Return [x, y] of the center of cell containing provided text 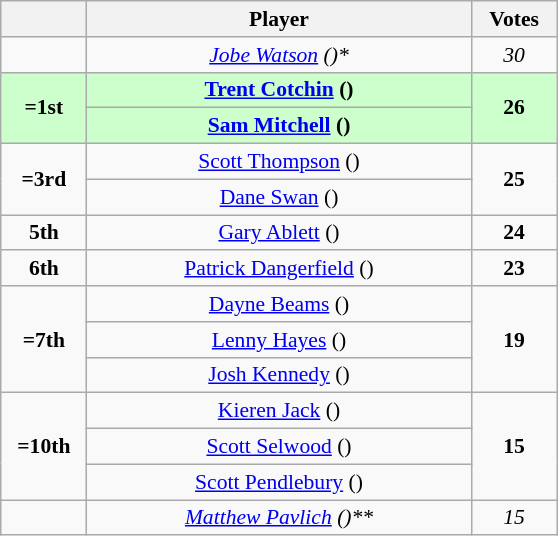
Dayne Beams () [278, 304]
Lenny Hayes () [278, 340]
25 [514, 180]
Sam Mitchell () [278, 126]
26 [514, 108]
Scott Pendlebury () [278, 482]
24 [514, 233]
30 [514, 55]
=10th [44, 446]
Gary Ablett () [278, 233]
Scott Thompson () [278, 162]
19 [514, 340]
6th [44, 269]
Trent Cotchin () [278, 90]
=1st [44, 108]
=7th [44, 340]
Scott Selwood () [278, 447]
23 [514, 269]
Player [278, 19]
Matthew Pavlich ()** [278, 518]
5th [44, 233]
Dane Swan () [278, 197]
Jobe Watson ()* [278, 55]
Josh Kennedy () [278, 375]
Kieren Jack () [278, 411]
Patrick Dangerfield () [278, 269]
Votes [514, 19]
=3rd [44, 180]
